Scan for the cell matching the given text and deliver its [X, Y] coordinate at center. 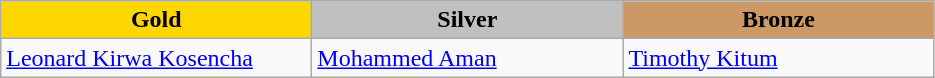
Leonard Kirwa Kosencha [156, 58]
Mohammed Aman [468, 58]
Silver [468, 20]
Timothy Kitum [778, 58]
Gold [156, 20]
Bronze [778, 20]
